Pinpoint the cell where the given text exists, returning its [x, y] midpoint coordinate. 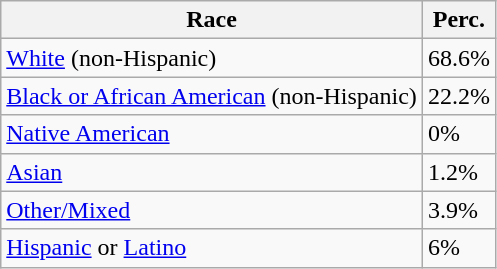
Black or African American (non-Hispanic) [212, 96]
White (non-Hispanic) [212, 58]
22.2% [458, 96]
3.9% [458, 210]
Native American [212, 134]
6% [458, 248]
Other/Mixed [212, 210]
68.6% [458, 58]
Hispanic or Latino [212, 248]
Perc. [458, 20]
Asian [212, 172]
1.2% [458, 172]
0% [458, 134]
Race [212, 20]
